Pinpoint the cell where the given text exists, returning its [X, Y] midpoint coordinate. 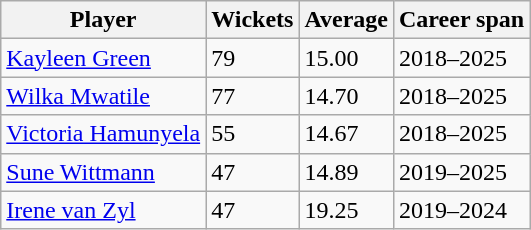
Kayleen Green [104, 58]
14.89 [346, 172]
Wickets [252, 20]
Player [104, 20]
14.70 [346, 96]
Wilka Mwatile [104, 96]
79 [252, 58]
Irene van Zyl [104, 210]
Average [346, 20]
2019–2024 [461, 210]
Victoria Hamunyela [104, 134]
Sune Wittmann [104, 172]
14.67 [346, 134]
2019–2025 [461, 172]
55 [252, 134]
Career span [461, 20]
77 [252, 96]
15.00 [346, 58]
19.25 [346, 210]
